Provide the (x, y) coordinate of the cell's center where the given text is located.  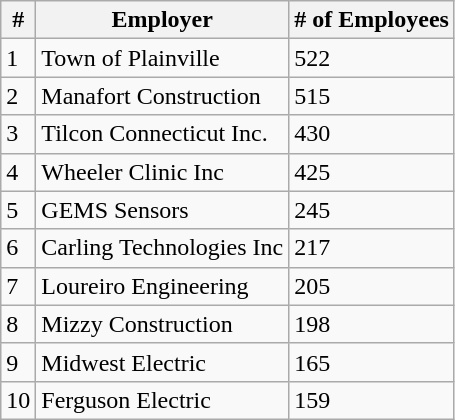
Carling Technologies Inc (162, 248)
Tilcon Connecticut Inc. (162, 134)
430 (372, 134)
425 (372, 172)
# of Employees (372, 20)
245 (372, 210)
8 (18, 324)
# (18, 20)
Mizzy Construction (162, 324)
7 (18, 286)
4 (18, 172)
3 (18, 134)
5 (18, 210)
159 (372, 400)
165 (372, 362)
205 (372, 286)
Ferguson Electric (162, 400)
9 (18, 362)
Loureiro Engineering (162, 286)
Midwest Electric (162, 362)
GEMS Sensors (162, 210)
10 (18, 400)
1 (18, 58)
6 (18, 248)
2 (18, 96)
Employer (162, 20)
Manafort Construction (162, 96)
Town of Plainville (162, 58)
522 (372, 58)
Wheeler Clinic Inc (162, 172)
515 (372, 96)
198 (372, 324)
217 (372, 248)
